Identify which cell holds the provided text, then report its [x, y] central coordinate. 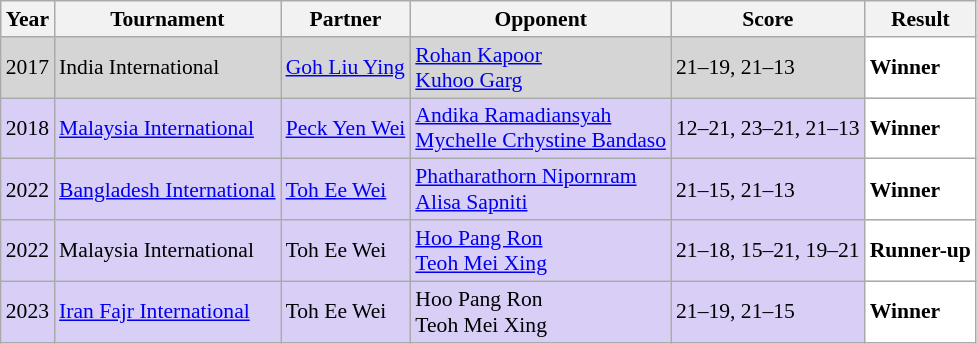
Runner-up [920, 250]
Bangladesh International [168, 190]
Andika Ramadiansyah Mychelle Crhystine Bandaso [540, 128]
Tournament [168, 19]
2018 [28, 128]
2023 [28, 312]
India International [168, 68]
21–18, 15–21, 19–21 [768, 250]
Year [28, 19]
Peck Yen Wei [346, 128]
Partner [346, 19]
21–19, 21–15 [768, 312]
21–19, 21–13 [768, 68]
21–15, 21–13 [768, 190]
Phatharathorn Nipornram Alisa Sapniti [540, 190]
Iran Fajr International [168, 312]
Opponent [540, 19]
2017 [28, 68]
Goh Liu Ying [346, 68]
Result [920, 19]
Score [768, 19]
12–21, 23–21, 21–13 [768, 128]
Rohan Kapoor Kuhoo Garg [540, 68]
